Determine the (x, y) coordinate at the center of the cell enclosing the given text.  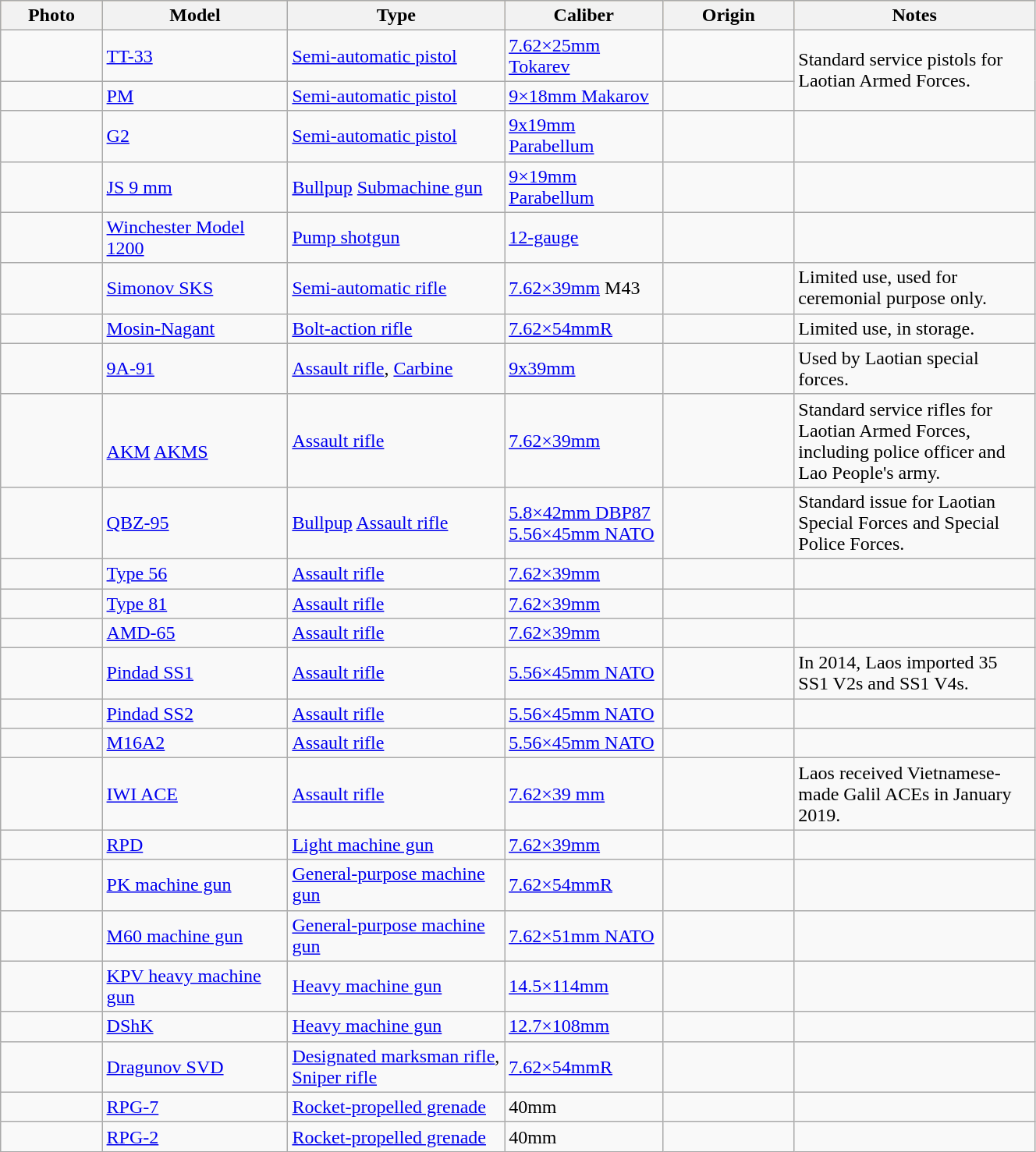
9x39mm (584, 368)
Bullpup Assault rifle (396, 523)
9×19mm Parabellum (584, 187)
DShK (195, 1026)
14.5×114mm (584, 986)
Notes (914, 16)
Limited use, in storage. (914, 328)
Winchester Model 1200 (195, 237)
5.8×42mm DBP875.56×45mm NATO (584, 523)
9A-91 (195, 368)
Light machine gun (396, 845)
M16A2 (195, 743)
KPV heavy machine gun (195, 986)
12.7×108mm (584, 1026)
Bolt-action rifle (396, 328)
AMD-65 (195, 633)
RPG-7 (195, 1107)
Type 56 (195, 573)
JS 9 mm (195, 187)
Bullpup Submachine gun (396, 187)
7.62×39 mm (584, 794)
Photo (51, 16)
Pindad SS1 (195, 674)
IWI ACE (195, 794)
Limited use, used for ceremonial purpose only. (914, 289)
Designated marksman rifle, Sniper rifle (396, 1067)
Caliber (584, 16)
Pindad SS2 (195, 714)
Semi-automatic rifle (396, 289)
Dragunov SVD (195, 1067)
Simonov SKS (195, 289)
Standard service rifles for Laotian Armed Forces, including police officer and Lao People's army. (914, 440)
Pump shotgun (396, 237)
12-gauge (584, 237)
QBZ-95 (195, 523)
7.62×51mm NATO (584, 936)
9x19mm Parabellum (584, 136)
Standard issue for Laotian Special Forces and Special Police Forces. (914, 523)
Origin (729, 16)
RPG-2 (195, 1136)
PK machine gun (195, 884)
Mosin-Nagant (195, 328)
7.62×39mm M43 (584, 289)
G2 (195, 136)
Model (195, 16)
TT-33 (195, 56)
Type (396, 16)
M60 machine gun (195, 936)
7.62×25mm Tokarev (584, 56)
Used by Laotian special forces. (914, 368)
Standard service pistols for Laotian Armed Forces. (914, 70)
In 2014, Laos imported 35 SS1 V2s and SS1 V4s. (914, 674)
Laos received Vietnamese-made Galil ACEs in January 2019. (914, 794)
RPD (195, 845)
PM (195, 96)
Assault rifle, Carbine (396, 368)
Type 81 (195, 603)
AKM AKMS (195, 440)
9×18mm Makarov (584, 96)
